Capture the cell that displays the provided text and extract its [X, Y] central coordinate. 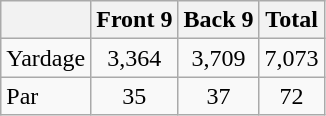
37 [218, 96]
7,073 [292, 58]
Yardage [46, 58]
3,364 [134, 58]
3,709 [218, 58]
35 [134, 96]
Total [292, 20]
72 [292, 96]
Front 9 [134, 20]
Back 9 [218, 20]
Par [46, 96]
